For the text-containing cell, return its midpoint in (x, y) coordinate format. 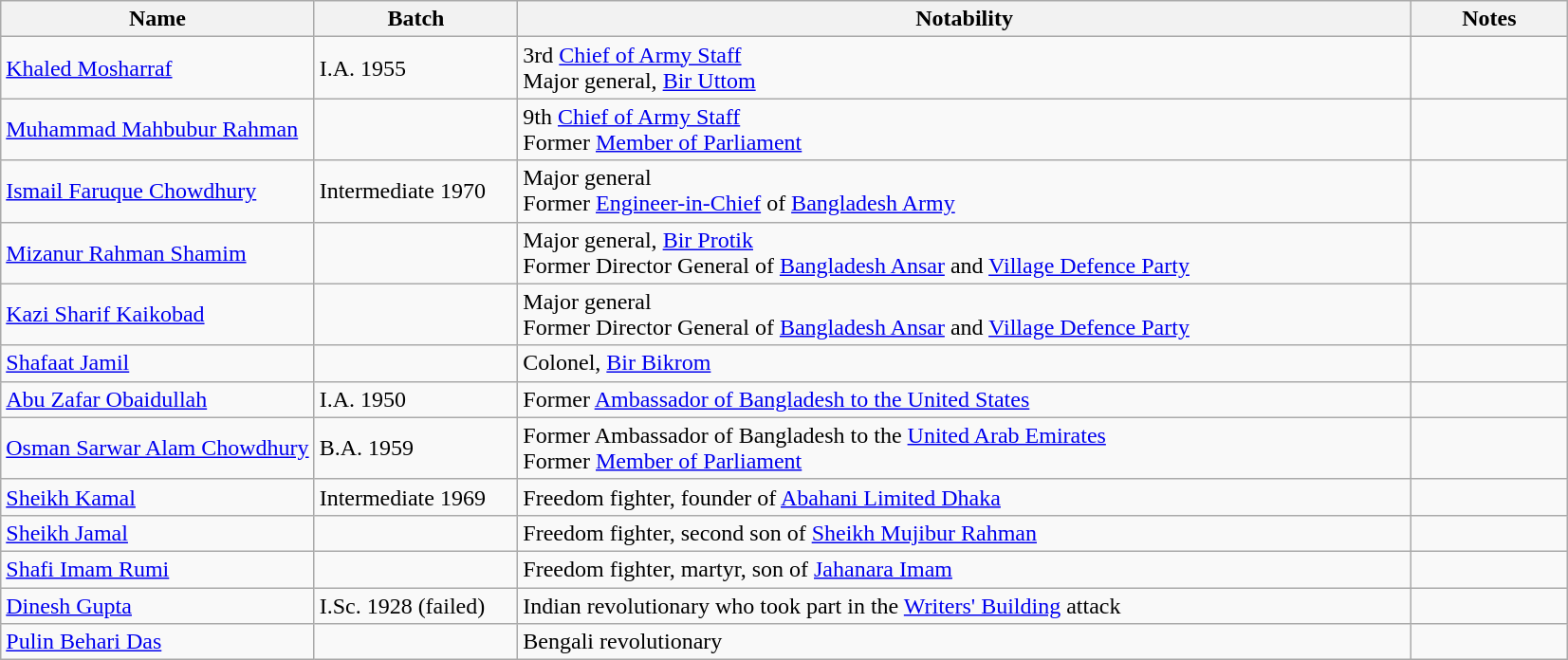
I.Sc. 1928 (failed) (415, 606)
9th Chief of Army StaffFormer Member of Parliament (965, 129)
Freedom fighter, martyr, son of Jahanara Imam (965, 569)
Sheikh Jamal (157, 533)
I.A. 1950 (415, 399)
Osman Sarwar Alam Chowdhury (157, 448)
Kazi Sharif Kaikobad (157, 315)
Former Ambassador of Bangladesh to the United States (965, 399)
Name (157, 19)
I.A. 1955 (415, 68)
Muhammad Mahbubur Rahman (157, 129)
Dinesh Gupta (157, 606)
Sheikh Kamal (157, 497)
Ismail Faruque Chowdhury (157, 192)
Shafi Imam Rumi (157, 569)
Freedom fighter, second son of Sheikh Mujibur Rahman (965, 533)
Major generalFormer Director General of Bangladesh Ansar and Village Defence Party (965, 315)
Notability (965, 19)
Mizanur Rahman Shamim (157, 252)
Major generalFormer Engineer-in-Chief of Bangladesh Army (965, 192)
Intermediate 1970 (415, 192)
B.A. 1959 (415, 448)
Freedom fighter, founder of Abahani Limited Dhaka (965, 497)
Notes (1489, 19)
Colonel, Bir Bikrom (965, 363)
Intermediate 1969 (415, 497)
Shafaat Jamil (157, 363)
3rd Chief of Army StaffMajor general, Bir Uttom (965, 68)
Bengali revolutionary (965, 642)
Pulin Behari Das (157, 642)
Abu Zafar Obaidullah (157, 399)
Batch (415, 19)
Indian revolutionary who took part in the Writers' Building attack (965, 606)
Khaled Mosharraf (157, 68)
Major general, Bir ProtikFormer Director General of Bangladesh Ansar and Village Defence Party (965, 252)
Former Ambassador of Bangladesh to the United Arab EmiratesFormer Member of Parliament (965, 448)
